Detect which cell encompasses the target text, then output its [X, Y] center coordinate. 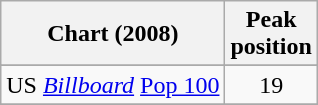
Chart (2008) [113, 34]
19 [271, 85]
Peakposition [271, 34]
US Billboard Pop 100 [113, 85]
